Determine the [x, y] coordinate at the center of the cell enclosing the given text.  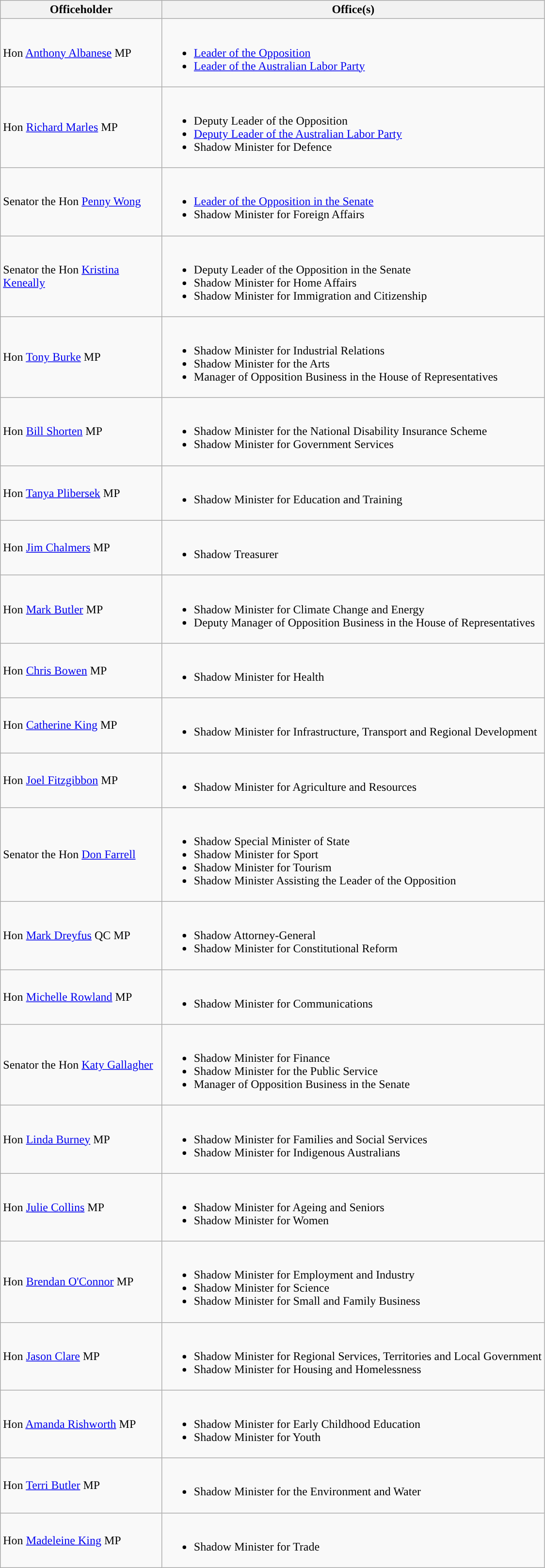
Hon Jason Clare MP [81, 1356]
Hon Tanya Plibersek MP [81, 493]
Hon Linda Burney MP [81, 1139]
Shadow Minister for Infrastructure, Transport and Regional Development [353, 725]
Hon Joel Fitzgibbon MP [81, 780]
Shadow Minister for Employment and IndustryShadow Minister for ScienceShadow Minister for Small and Family Business [353, 1282]
Hon Anthony Albanese MP [81, 53]
Office(s) [353, 10]
Shadow Minister for Families and Social ServicesShadow Minister for Indigenous Australians [353, 1139]
Hon Bill Shorten MP [81, 432]
Officeholder [81, 10]
Shadow Special Minister of StateShadow Minister for SportShadow Minister for TourismShadow Minister Assisting the Leader of the Opposition [353, 855]
Hon Richard Marles MP [81, 127]
Shadow Minister for Climate Change and EnergyDeputy Manager of Opposition Business in the House of Representatives [353, 609]
Hon Mark Dreyfus QC MP [81, 936]
Shadow Minister for Communications [353, 997]
Shadow Minister for Early Childhood EducationShadow Minister for Youth [353, 1424]
Shadow Minister for FinanceShadow Minister for the Public ServiceManager of Opposition Business in the Senate [353, 1065]
Shadow Minister for Industrial RelationsShadow Minister for the ArtsManager of Opposition Business in the House of Representatives [353, 357]
Hon Terri Butler MP [81, 1486]
Hon Amanda Rishworth MP [81, 1424]
Shadow Attorney-GeneralShadow Minister for Constitutional Reform [353, 936]
Shadow Minister for Trade [353, 1540]
Hon Tony Burke MP [81, 357]
Leader of the Opposition in the SenateShadow Minister for Foreign Affairs [353, 202]
Shadow Minister for the National Disability Insurance SchemeShadow Minister for Government Services [353, 432]
Senator the Hon Kristina Keneally [81, 276]
Senator the Hon Katy Gallagher [81, 1065]
Shadow Minister for Education and Training [353, 493]
Shadow Minister for Ageing and SeniorsShadow Minister for Women [353, 1207]
Shadow Minister for Agriculture and Resources [353, 780]
Senator the Hon Don Farrell [81, 855]
Deputy Leader of the Opposition in the SenateShadow Minister for Home AffairsShadow Minister for Immigration and Citizenship [353, 276]
Hon Mark Butler MP [81, 609]
Hon Chris Bowen MP [81, 670]
Hon Brendan O'Connor MP [81, 1282]
Hon Madeleine King MP [81, 1540]
Deputy Leader of the OppositionDeputy Leader of the Australian Labor PartyShadow Minister for Defence [353, 127]
Hon Michelle Rowland MP [81, 997]
Hon Catherine King MP [81, 725]
Leader of the OppositionLeader of the Australian Labor Party [353, 53]
Senator the Hon Penny Wong [81, 202]
Shadow Minister for Regional Services, Territories and Local GovernmentShadow Minister for Housing and Homelessness [353, 1356]
Shadow Treasurer [353, 548]
Hon Jim Chalmers MP [81, 548]
Hon Julie Collins MP [81, 1207]
Shadow Minister for the Environment and Water [353, 1486]
Shadow Minister for Health [353, 670]
